Identify which cell holds the provided text, then report its [X, Y] central coordinate. 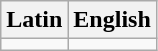
English [112, 20]
Latin [34, 20]
